Return the [X, Y] coordinate for the center point of the cell that contains the specified text.  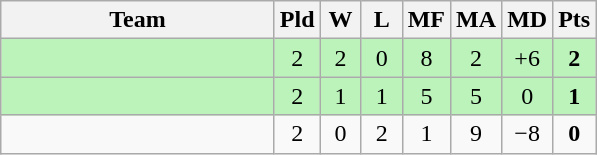
Pld [297, 20]
W [340, 20]
L [382, 20]
MF [426, 20]
MD [528, 20]
8 [426, 58]
MA [476, 20]
Pts [574, 20]
−8 [528, 134]
+6 [528, 58]
9 [476, 134]
Team [138, 20]
